Locate the cell with the specified text and output its [X, Y] center coordinate. 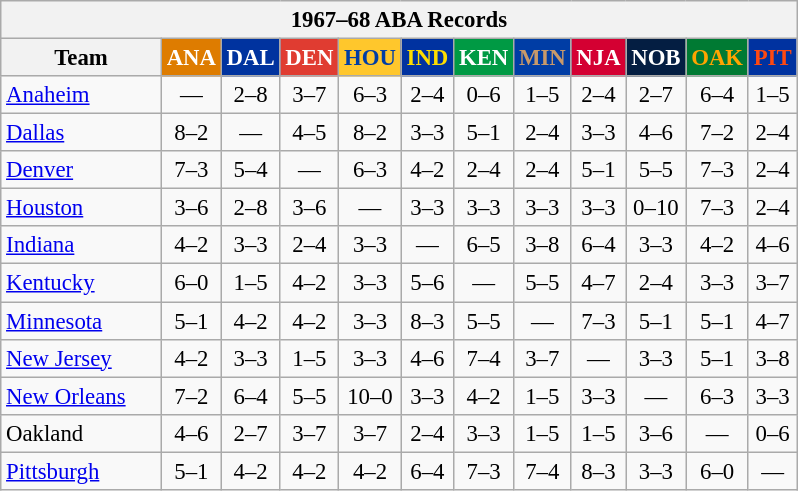
DAL [250, 58]
1967–68 ABA Records [399, 20]
New Orleans [82, 396]
10–0 [370, 396]
Oakland [82, 433]
Denver [82, 170]
Anaheim [82, 95]
New Jersey [82, 358]
4–5 [310, 133]
5–6 [427, 283]
OAK [718, 58]
Pittsburgh [82, 471]
PIT [772, 58]
Team [82, 58]
NOB [656, 58]
KEN [484, 58]
6–5 [484, 245]
5–4 [250, 170]
NJA [598, 58]
HOU [370, 58]
Kentucky [82, 283]
Dallas [82, 133]
Minnesota [82, 321]
IND [427, 58]
ANA [191, 58]
Indiana [82, 245]
MIN [542, 58]
Houston [82, 208]
DEN [310, 58]
0–10 [656, 208]
